Capture the cell that displays the provided text and extract its [X, Y] central coordinate. 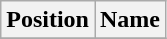
Name [130, 20]
Position [48, 20]
